From the cell containing the given text, extract its center point as [x, y] coordinate. 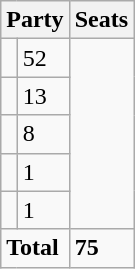
75 [101, 248]
Total [35, 248]
52 [43, 58]
Seats [101, 20]
13 [43, 96]
8 [43, 134]
Party [35, 20]
